Locate the cell with the specified text and output its [X, Y] center coordinate. 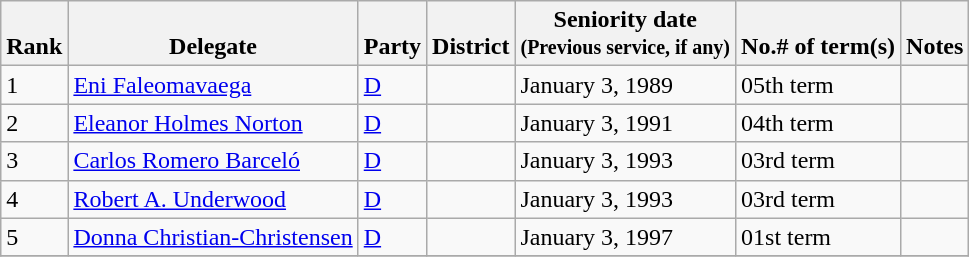
District [471, 34]
Eni Faleomavaega [213, 85]
Delegate [213, 34]
04th term [818, 123]
2 [34, 123]
No.# of term(s) [818, 34]
1 [34, 85]
January 3, 1991 [626, 123]
January 3, 1997 [626, 237]
05th term [818, 85]
Donna Christian-Christensen [213, 237]
Carlos Romero Barceló [213, 161]
3 [34, 161]
5 [34, 237]
01st term [818, 237]
Notes [935, 34]
January 3, 1989 [626, 85]
Party [392, 34]
Seniority date(Previous service, if any) [626, 34]
4 [34, 199]
Robert A. Underwood [213, 199]
Eleanor Holmes Norton [213, 123]
Rank [34, 34]
